Find where the given text appears and provide that cell's center as (x, y) coordinate. 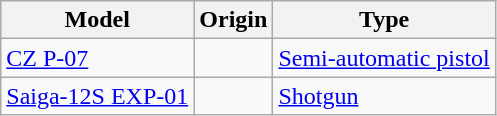
Origin (234, 20)
CZ P-07 (98, 58)
Type (384, 20)
Model (98, 20)
Semi-automatic pistol (384, 58)
Shotgun (384, 96)
Saiga-12S EXP-01 (98, 96)
